Search for the cell housing the specified text and yield its [X, Y] center coordinate. 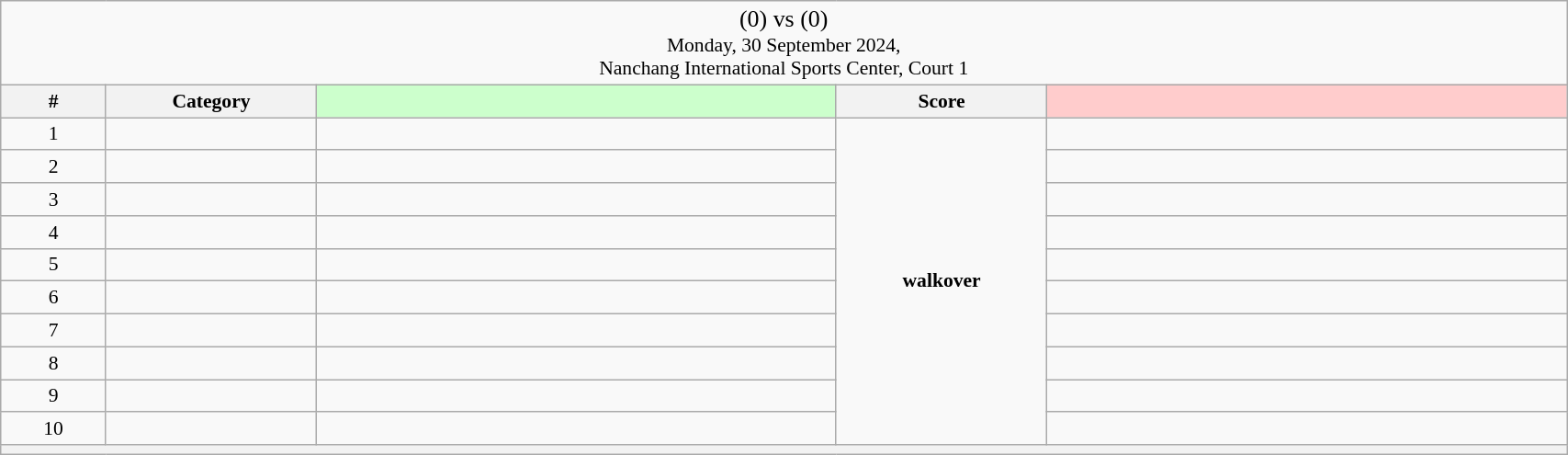
9 [53, 396]
5 [53, 265]
10 [53, 429]
# [53, 101]
6 [53, 298]
1 [53, 134]
Category [211, 101]
7 [53, 331]
2 [53, 167]
walkover [941, 281]
3 [53, 199]
4 [53, 233]
8 [53, 363]
Score [941, 101]
(0) vs (0)Monday, 30 September 2024, Nanchang International Sports Center, Court 1 [784, 42]
